Pinpoint the cell where the given text exists, returning its (x, y) midpoint coordinate. 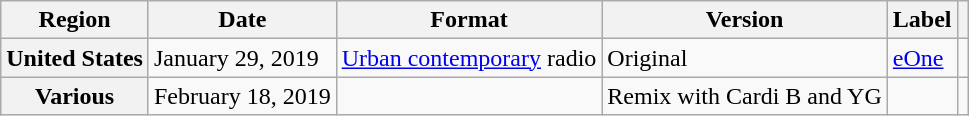
United States (75, 58)
eOne (922, 58)
Version (744, 20)
February 18, 2019 (242, 96)
Format (469, 20)
Various (75, 96)
Remix with Cardi B and YG (744, 96)
Urban contemporary radio (469, 58)
Date (242, 20)
Region (75, 20)
January 29, 2019 (242, 58)
Label (922, 20)
Original (744, 58)
